Locate the cell with the specified text and output its (X, Y) center coordinate. 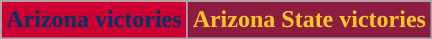
Arizona State victories (309, 20)
Arizona victories (94, 20)
